From the cell containing the given text, extract its center point as (x, y) coordinate. 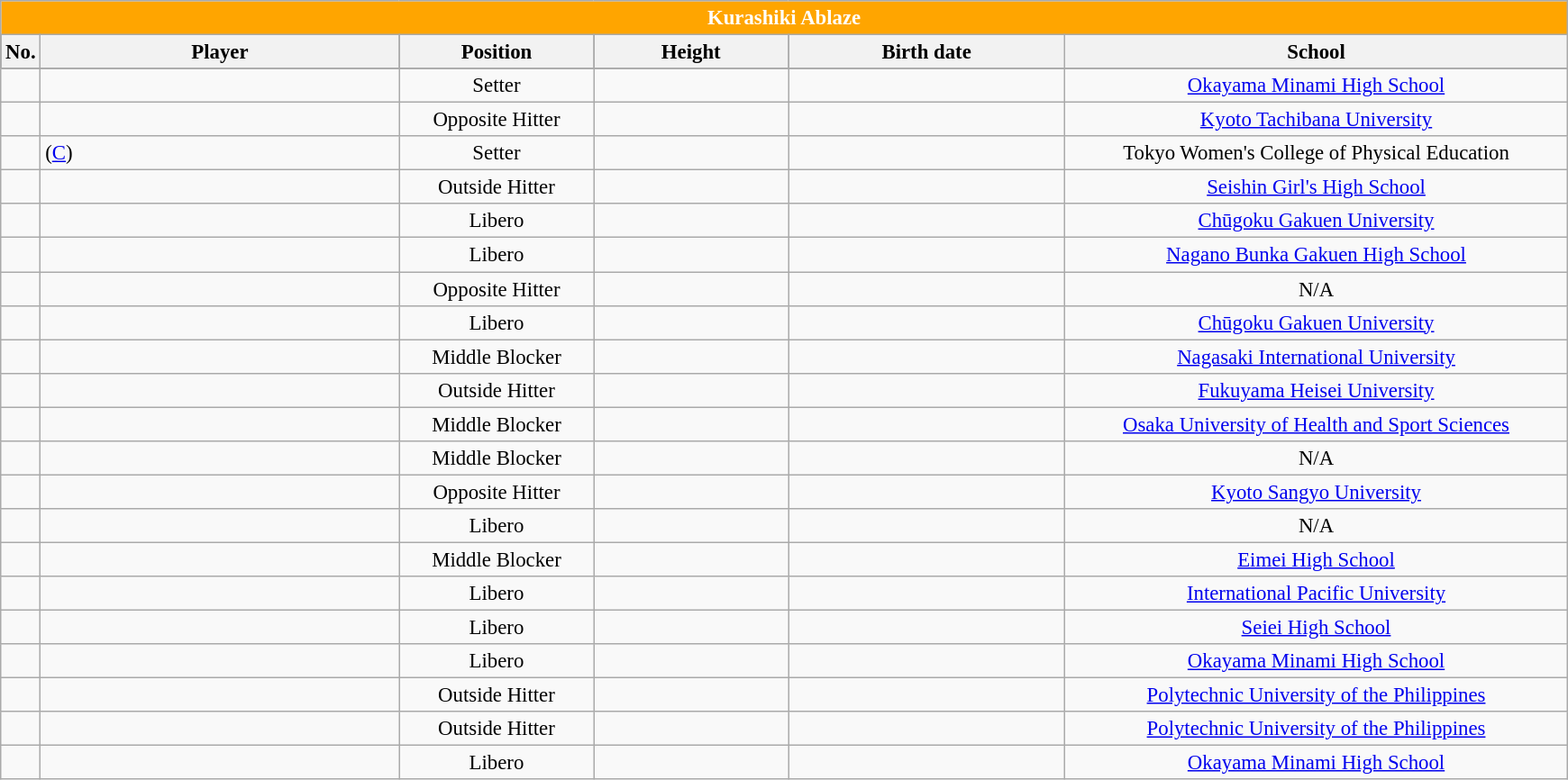
Kurashiki Ablaze (784, 18)
Kyoto Tachibana University (1317, 120)
Nagano Bunka Gakuen High School (1317, 255)
Seiei High School (1317, 628)
Nagasaki International University (1317, 357)
Tokyo Women's College of Physical Education (1317, 153)
(C) (220, 153)
Fukuyama Heisei University (1317, 390)
Kyoto Sangyo University (1317, 492)
Eimei High School (1317, 559)
Height (691, 52)
Birth date (926, 52)
Position (497, 52)
Player (220, 52)
No. (21, 52)
School (1317, 52)
Osaka University of Health and Sport Sciences (1317, 424)
International Pacific University (1317, 594)
Seishin Girl's High School (1317, 187)
